Search for the cell housing the specified text and yield its [X, Y] center coordinate. 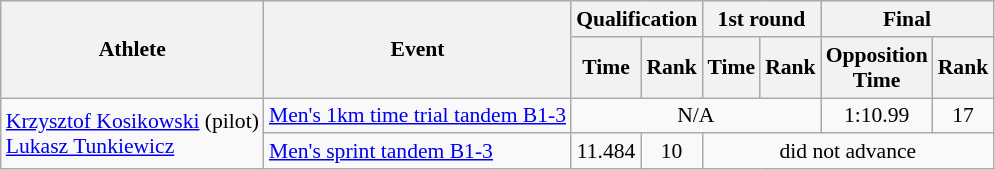
Event [418, 50]
11.484 [606, 152]
did not advance [848, 152]
Men's sprint tandem B1-3 [418, 152]
10 [672, 152]
Qualification [636, 19]
1:10.99 [877, 116]
N/A [696, 116]
17 [964, 116]
Athlete [132, 50]
1st round [761, 19]
Men's 1km time trial tandem B1-3 [418, 116]
Krzysztof Kosikowski (pilot) Lukasz Tunkiewicz [132, 134]
OppositionTime [877, 68]
Final [908, 19]
